Capture the cell that displays the provided text and extract its (x, y) central coordinate. 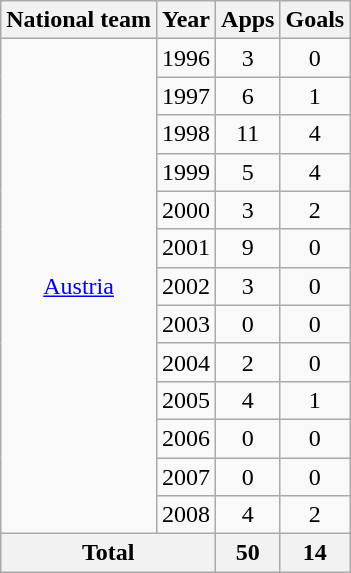
Goals (315, 20)
2000 (186, 210)
6 (248, 96)
1996 (186, 58)
11 (248, 134)
2002 (186, 286)
2004 (186, 362)
Total (108, 553)
2006 (186, 438)
2007 (186, 477)
1998 (186, 134)
5 (248, 172)
National team (79, 20)
2001 (186, 248)
1997 (186, 96)
Apps (248, 20)
9 (248, 248)
2008 (186, 515)
50 (248, 553)
Austria (79, 286)
14 (315, 553)
2003 (186, 324)
1999 (186, 172)
Year (186, 20)
2005 (186, 400)
